Pinpoint the cell where the given text exists, returning its [X, Y] midpoint coordinate. 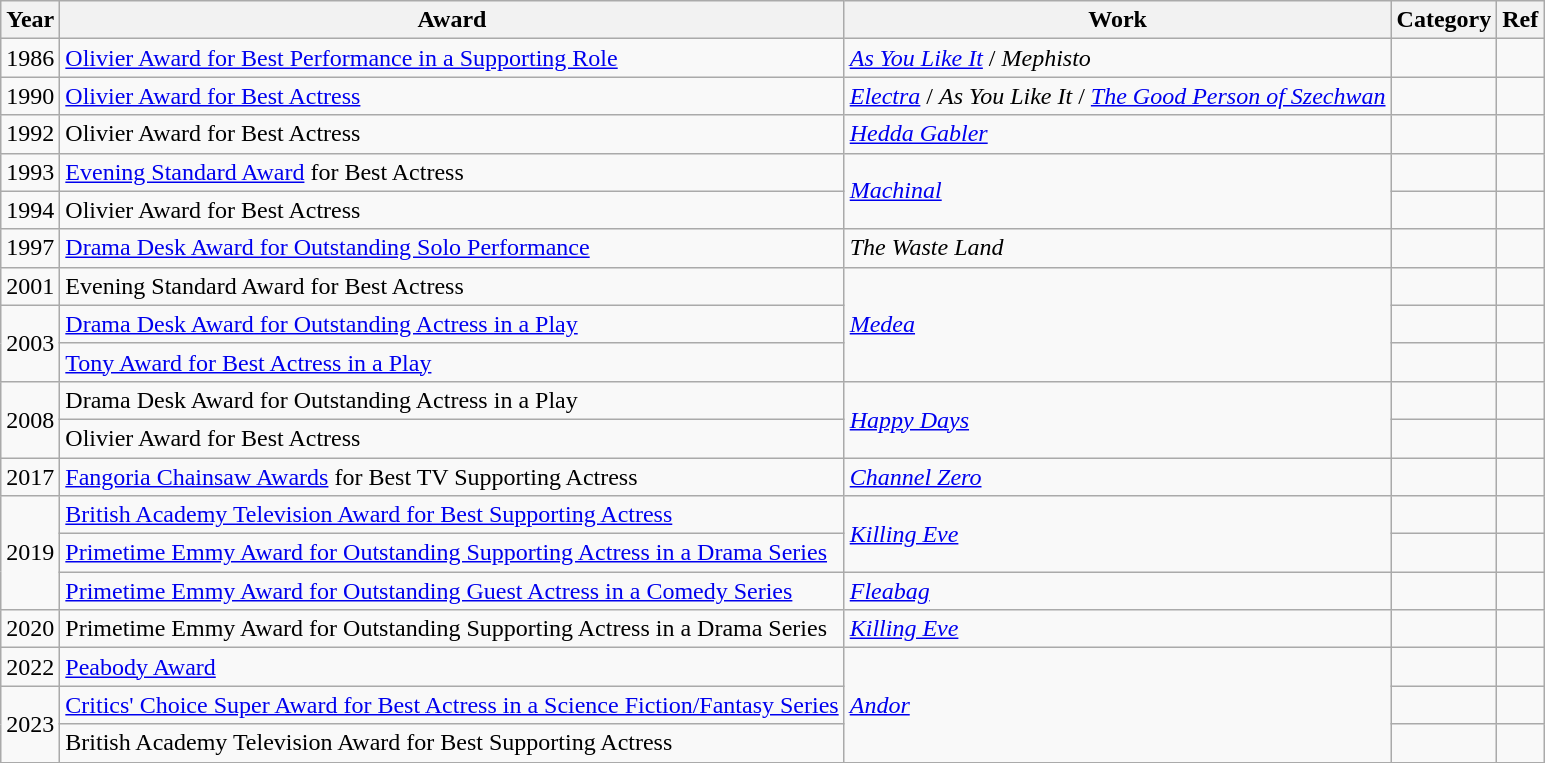
2003 [30, 343]
Category [1444, 20]
Award [452, 20]
1994 [30, 210]
As You Like It / Mephisto [1118, 58]
Hedda Gabler [1118, 134]
1990 [30, 96]
2020 [30, 629]
Channel Zero [1118, 477]
Ref [1520, 20]
2022 [30, 667]
2017 [30, 477]
Medea [1118, 324]
Fleabag [1118, 591]
Andor [1118, 705]
The Waste Land [1118, 248]
Olivier Award for Best Performance in a Supporting Role [452, 58]
Fangoria Chainsaw Awards for Best TV Supporting Actress [452, 477]
1992 [30, 134]
Primetime Emmy Award for Outstanding Guest Actress in a Comedy Series [452, 591]
1986 [30, 58]
2008 [30, 419]
Work [1118, 20]
Year [30, 20]
Electra / As You Like It / The Good Person of Szechwan [1118, 96]
2023 [30, 724]
Machinal [1118, 191]
Tony Award for Best Actress in a Play [452, 362]
Peabody Award [452, 667]
2019 [30, 553]
Drama Desk Award for Outstanding Solo Performance [452, 248]
1997 [30, 248]
Happy Days [1118, 419]
1993 [30, 172]
2001 [30, 286]
Critics' Choice Super Award for Best Actress in a Science Fiction/Fantasy Series [452, 705]
